Find where the given text appears and provide that cell's center as [x, y] coordinate. 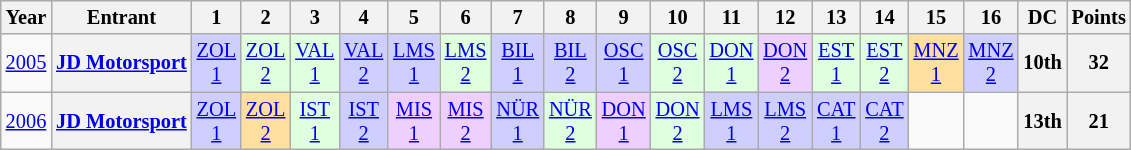
2005 [26, 63]
MNZ2 [990, 63]
11 [731, 17]
BIL2 [570, 63]
7 [518, 17]
2 [266, 17]
NÜR2 [570, 121]
3 [314, 17]
VAL1 [314, 63]
10th [1042, 63]
14 [884, 17]
4 [364, 17]
15 [936, 17]
9 [624, 17]
32 [1099, 63]
6 [466, 17]
CAT1 [836, 121]
DC [1042, 17]
16 [990, 17]
12 [785, 17]
EST2 [884, 63]
MIS2 [466, 121]
21 [1099, 121]
OSC2 [678, 63]
MNZ1 [936, 63]
1 [216, 17]
Year [26, 17]
VAL2 [364, 63]
IST2 [364, 121]
10 [678, 17]
NÜR1 [518, 121]
OSC1 [624, 63]
13 [836, 17]
2006 [26, 121]
13th [1042, 121]
8 [570, 17]
Points [1099, 17]
MIS1 [414, 121]
Entrant [121, 17]
EST1 [836, 63]
BIL1 [518, 63]
IST1 [314, 121]
CAT2 [884, 121]
5 [414, 17]
